Pinpoint the cell where the given text exists, returning its [X, Y] midpoint coordinate. 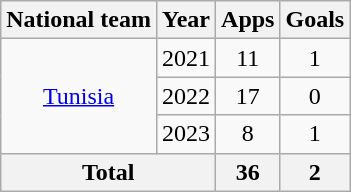
11 [248, 58]
Total [108, 172]
36 [248, 172]
17 [248, 96]
2021 [186, 58]
Apps [248, 20]
2023 [186, 134]
2022 [186, 96]
Tunisia [79, 96]
2 [315, 172]
Goals [315, 20]
National team [79, 20]
Year [186, 20]
0 [315, 96]
8 [248, 134]
